Locate the cell with the specified text and output its [x, y] center coordinate. 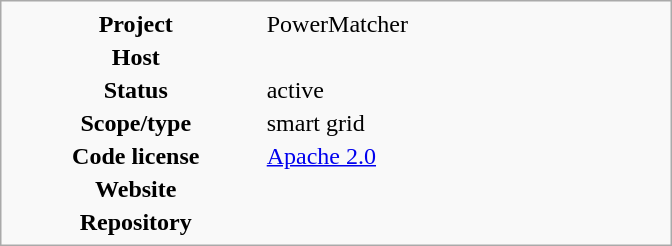
active [464, 90]
Project [136, 24]
Repository [136, 222]
Status [136, 90]
smart grid [464, 123]
Code license [136, 156]
Scope/type [136, 123]
Apache 2.0 [464, 156]
PowerMatcher [464, 24]
Website [136, 189]
Host [136, 57]
